Search for the cell housing the specified text and yield its (X, Y) center coordinate. 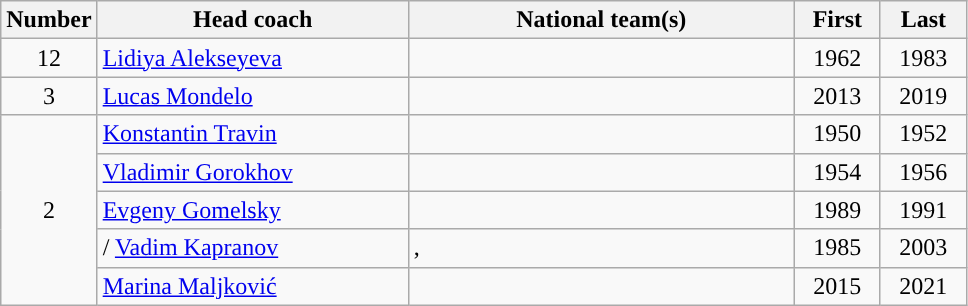
Konstantin Travin (252, 134)
, (601, 248)
Vladimir Gorokhov (252, 172)
1983 (923, 58)
1954 (837, 172)
2015 (837, 286)
Number (49, 20)
2 (49, 210)
1985 (837, 248)
Head coach (252, 20)
1950 (837, 134)
/ Vadim Kapranov (252, 248)
Evgeny Gomelsky (252, 210)
Last (923, 20)
First (837, 20)
2003 (923, 248)
1962 (837, 58)
1989 (837, 210)
2021 (923, 286)
1991 (923, 210)
1952 (923, 134)
Marina Maljković (252, 286)
National team(s) (601, 20)
Lidiya Alekseyeva (252, 58)
12 (49, 58)
Lucas Mondelo (252, 96)
2013 (837, 96)
1956 (923, 172)
2019 (923, 96)
3 (49, 96)
